Identify which cell holds the provided text, then report its (x, y) central coordinate. 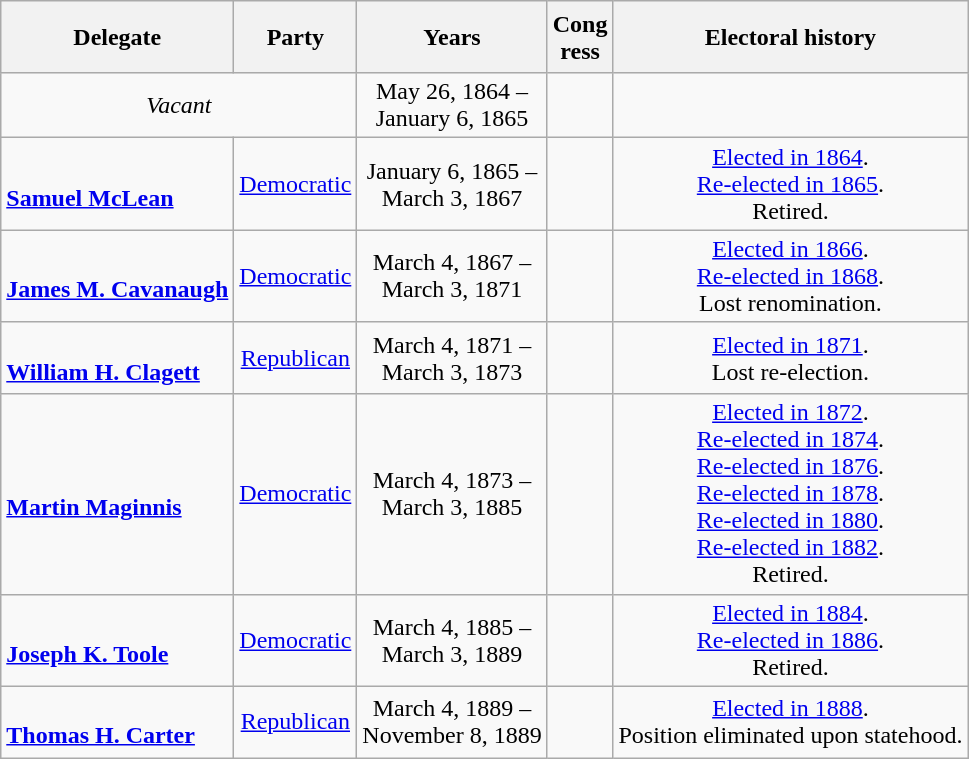
March 4, 1889 –November 8, 1889 (452, 722)
March 4, 1885 –March 3, 1889 (452, 640)
March 4, 1871 –March 3, 1873 (452, 358)
Electoral history (790, 37)
Elected in 1872.Re-elected in 1874.Re-elected in 1876.Re-elected in 1878.Re-elected in 1880.Re-elected in 1882.Retired. (790, 494)
Elected in 1866.Re-elected in 1868.Lost renomination. (790, 276)
Elected in 1888.Position eliminated upon statehood. (790, 722)
Thomas H. Carter (118, 722)
Elected in 1871.Lost re-election. (790, 358)
January 6, 1865 –March 3, 1867 (452, 184)
Delegate (118, 37)
March 4, 1873 –March 3, 1885 (452, 494)
Elected in 1884.Re-elected in 1886.Retired. (790, 640)
May 26, 1864 –January 6, 1865 (452, 106)
Martin Maginnis (118, 494)
Joseph K. Toole (118, 640)
Party (296, 37)
Congress (580, 37)
James M. Cavanaugh (118, 276)
Years (452, 37)
Elected in 1864.Re-elected in 1865.Retired. (790, 184)
William H. Clagett (118, 358)
March 4, 1867 –March 3, 1871 (452, 276)
Samuel McLean (118, 184)
Vacant (179, 106)
